Scan for the cell matching the given text and deliver its [x, y] coordinate at center. 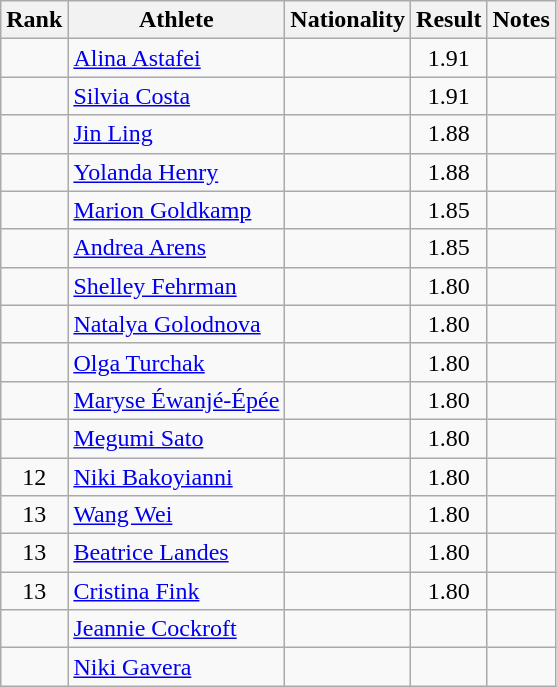
Jin Ling [176, 134]
Niki Gavera [176, 667]
Wang Wei [176, 515]
Alina Astafei [176, 58]
Result [449, 20]
Megumi Sato [176, 438]
12 [34, 477]
Cristina Fink [176, 591]
Athlete [176, 20]
Rank [34, 20]
Beatrice Landes [176, 553]
Natalya Golodnova [176, 324]
Yolanda Henry [176, 172]
Notes [521, 20]
Silvia Costa [176, 96]
Olga Turchak [176, 362]
Jeannie Cockroft [176, 629]
Andrea Arens [176, 248]
Nationality [348, 20]
Marion Goldkamp [176, 210]
Maryse Éwanjé-Épée [176, 400]
Niki Bakoyianni [176, 477]
Shelley Fehrman [176, 286]
